Provide the [x, y] coordinate of the cell's center where the given text is located.  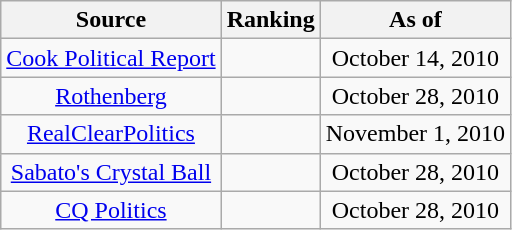
October 14, 2010 [415, 58]
CQ Politics [111, 210]
Cook Political Report [111, 58]
November 1, 2010 [415, 134]
Rothenberg [111, 96]
RealClearPolitics [111, 134]
Sabato's Crystal Ball [111, 172]
As of [415, 20]
Ranking [270, 20]
Source [111, 20]
